From the cell containing the given text, extract its center point as (x, y) coordinate. 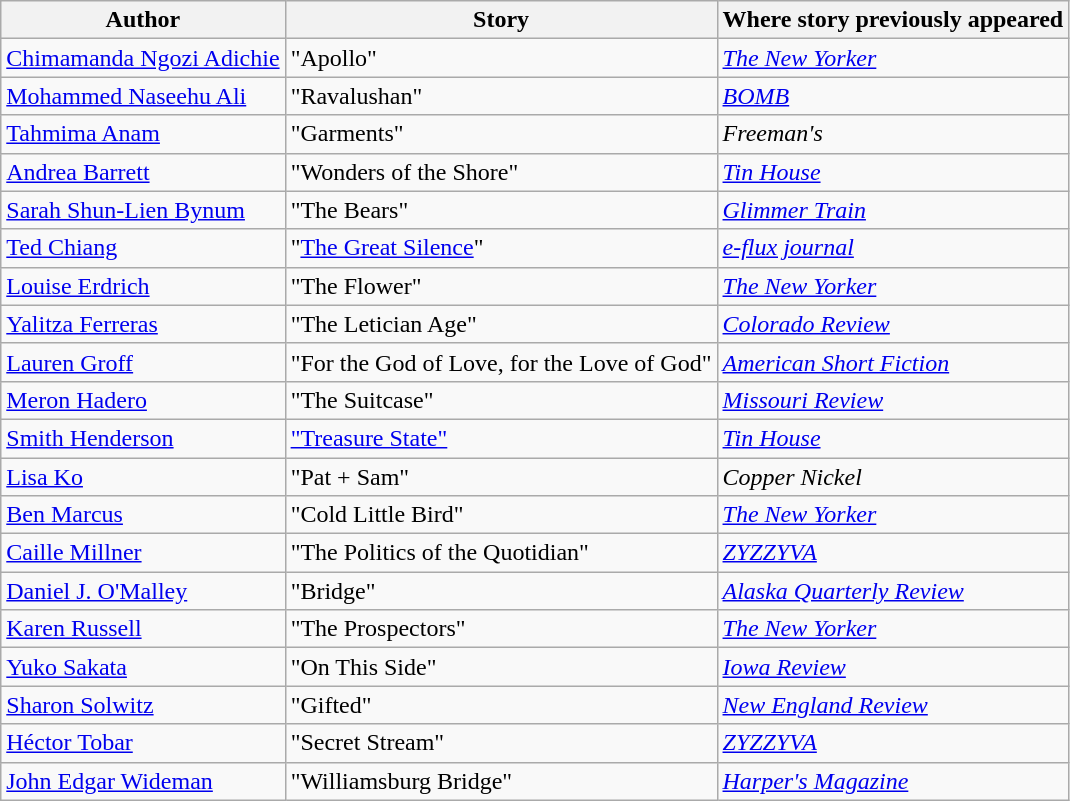
Iowa Review (893, 667)
"Gifted" (501, 705)
"The Letician Age" (501, 324)
"Secret Stream" (501, 743)
New England Review (893, 705)
"The Great Silence" (501, 248)
Yuko Sakata (143, 667)
Glimmer Train (893, 210)
Ted Chiang (143, 248)
"Williamsburg Bridge" (501, 781)
e-flux journal (893, 248)
"Cold Little Bird" (501, 515)
"Bridge" (501, 591)
"Pat + Sam" (501, 477)
"Garments" (501, 134)
"Wonders of the Shore" (501, 172)
Yalitza Ferreras (143, 324)
Chimamanda Ngozi Adichie (143, 58)
"The Prospectors" (501, 629)
Lisa Ko (143, 477)
John Edgar Wideman (143, 781)
Héctor Tobar (143, 743)
"The Flower" (501, 286)
American Short Fiction (893, 362)
Louise Erdrich (143, 286)
"Ravalushan" (501, 96)
Tahmima Anam (143, 134)
Alaska Quarterly Review (893, 591)
Where story previously appeared (893, 20)
Author (143, 20)
Missouri Review (893, 400)
"Apollo" (501, 58)
BOMB (893, 96)
Ben Marcus (143, 515)
Mohammed Naseehu Ali (143, 96)
Lauren Groff (143, 362)
"The Politics of the Quotidian" (501, 553)
Karen Russell (143, 629)
"For the God of Love, for the Love of God" (501, 362)
Andrea Barrett (143, 172)
"The Bears" (501, 210)
Copper Nickel (893, 477)
"The Suitcase" (501, 400)
Freeman's (893, 134)
Meron Hadero (143, 400)
Daniel J. O'Malley (143, 591)
"Treasure State" (501, 438)
"On This Side" (501, 667)
Colorado Review (893, 324)
Sarah Shun-Lien Bynum (143, 210)
Story (501, 20)
Sharon Solwitz (143, 705)
Harper's Magazine (893, 781)
Caille Millner (143, 553)
Smith Henderson (143, 438)
